From the cell containing the given text, extract its center point as [X, Y] coordinate. 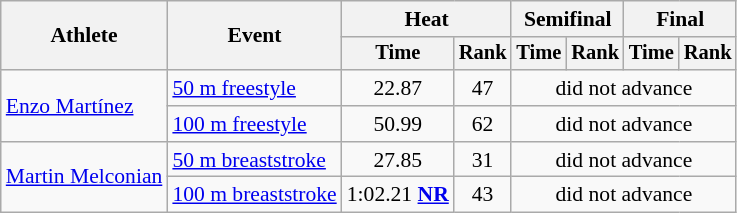
Heat [427, 19]
50 m breaststroke [254, 160]
47 [483, 88]
Semifinal [567, 19]
27.85 [398, 160]
43 [483, 195]
Final [680, 19]
100 m freestyle [254, 124]
22.87 [398, 88]
Athlete [84, 36]
100 m breaststroke [254, 195]
62 [483, 124]
1:02.21 NR [398, 195]
50 m freestyle [254, 88]
Martin Melconian [84, 178]
Enzo Martínez [84, 106]
31 [483, 160]
Event [254, 36]
50.99 [398, 124]
